Capture the cell that displays the provided text and extract its (X, Y) central coordinate. 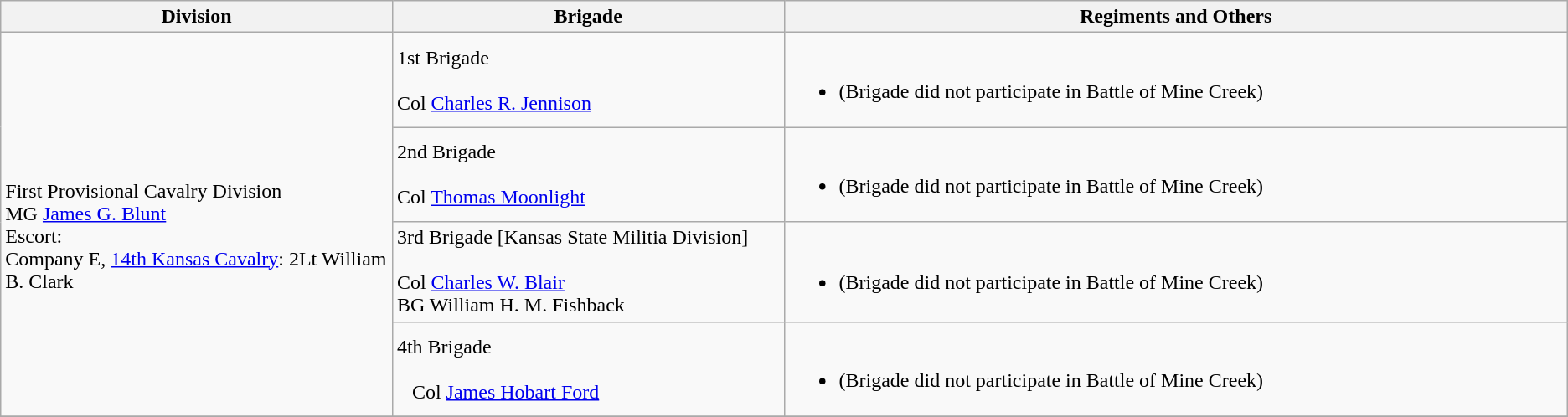
3rd Brigade [Kansas State Militia Division] Col Charles W. Blair BG William H. M. Fishback (588, 271)
Brigade (588, 17)
First Provisional Cavalry Division MG James G. Blunt Escort: Company E, 14th Kansas Cavalry: 2Lt William B. Clark (197, 224)
1st Brigade Col Charles R. Jennison (588, 80)
2nd Brigade Col Thomas Moonlight (588, 174)
Regiments and Others (1176, 17)
Division (197, 17)
4th Brigade Col James Hobart Ford (588, 368)
